Provide the [x, y] coordinate of the cell's center where the given text is located.  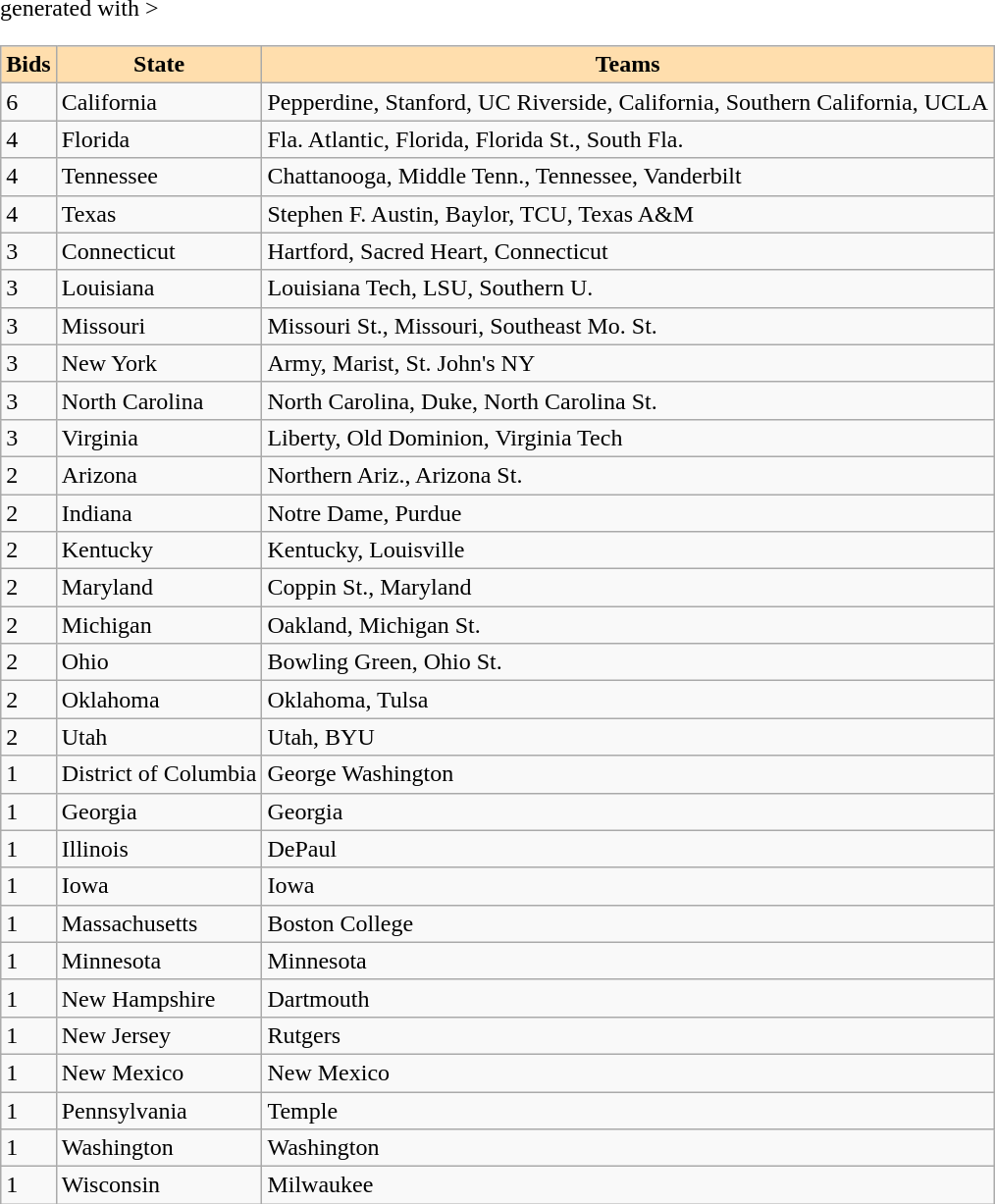
Bowling Green, Ohio St. [628, 662]
Dartmouth [628, 998]
Virginia [159, 438]
Massachusetts [159, 923]
Northern Ariz., Arizona St. [628, 475]
California [159, 102]
Louisiana Tech, LSU, Southern U. [628, 288]
Pennsylvania [159, 1110]
New Jersey [159, 1035]
New Hampshire [159, 998]
Coppin St., Maryland [628, 588]
Ohio [159, 662]
Stephen F. Austin, Baylor, TCU, Texas A&M [628, 214]
District of Columbia [159, 774]
Louisiana [159, 288]
Army, Marist, St. John's NY [628, 363]
Chattanooga, Middle Tenn., Tennessee, Vanderbilt [628, 177]
Michigan [159, 625]
Oklahoma [159, 700]
Kentucky, Louisville [628, 550]
George Washington [628, 774]
6 [28, 102]
North Carolina, Duke, North Carolina St. [628, 400]
DePaul [628, 849]
Wisconsin [159, 1185]
Rutgers [628, 1035]
New York [159, 363]
Oklahoma, Tulsa [628, 700]
Missouri St., Missouri, Southeast Mo. St. [628, 326]
Temple [628, 1110]
Bids [28, 65]
State [159, 65]
Liberty, Old Dominion, Virginia Tech [628, 438]
Fla. Atlantic, Florida, Florida St., South Fla. [628, 139]
Missouri [159, 326]
North Carolina [159, 400]
Boston College [628, 923]
Teams [628, 65]
Arizona [159, 475]
Kentucky [159, 550]
Texas [159, 214]
Maryland [159, 588]
Utah, BYU [628, 737]
Milwaukee [628, 1185]
Pepperdine, Stanford, UC Riverside, California, Southern California, UCLA [628, 102]
Indiana [159, 513]
Oakland, Michigan St. [628, 625]
Illinois [159, 849]
Utah [159, 737]
Hartford, Sacred Heart, Connecticut [628, 251]
Florida [159, 139]
Notre Dame, Purdue [628, 513]
Tennessee [159, 177]
Connecticut [159, 251]
